Scan for the cell matching the given text and deliver its [X, Y] coordinate at center. 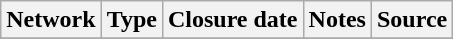
Type [132, 20]
Closure date [232, 20]
Notes [337, 20]
Network [51, 20]
Source [412, 20]
